Scan for the cell matching the given text and deliver its [X, Y] coordinate at center. 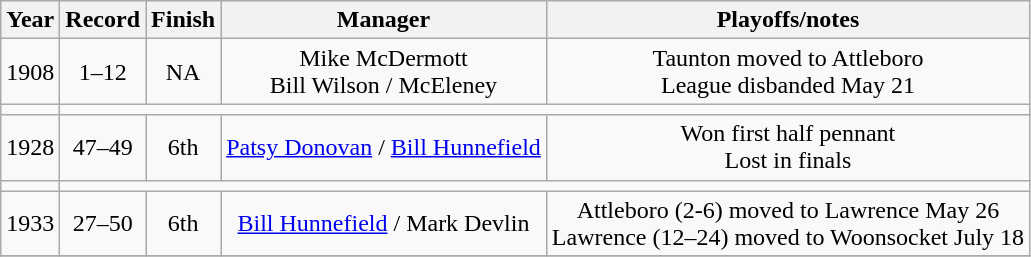
Taunton moved to AttleboroLeague disbanded May 21 [788, 72]
Manager [384, 20]
Attleboro (2-6) moved to Lawrence May 26Lawrence (12–24) moved to Woonsocket July 18 [788, 224]
Mike McDermott Bill Wilson / McEleney [384, 72]
1908 [30, 72]
Record [103, 20]
Bill Hunnefield / Mark Devlin [384, 224]
1933 [30, 224]
Playoffs/notes [788, 20]
NA [184, 72]
Year [30, 20]
Won first half pennantLost in finals [788, 148]
1928 [30, 148]
1–12 [103, 72]
27–50 [103, 224]
Finish [184, 20]
47–49 [103, 148]
Patsy Donovan / Bill Hunnefield [384, 148]
